Find where the given text appears and provide that cell's center as (X, Y) coordinate. 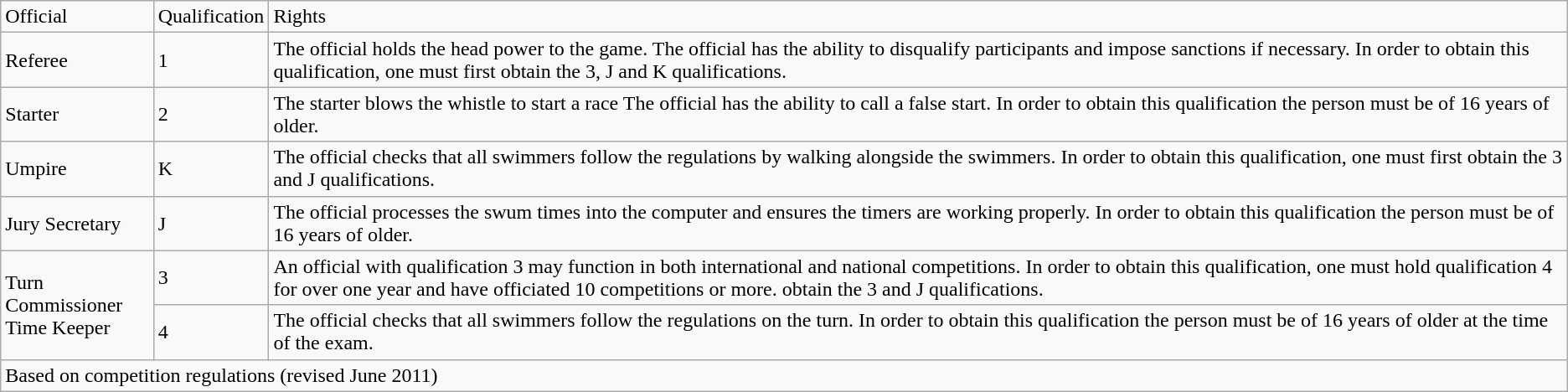
Rights (918, 17)
Qualification (211, 17)
Starter (77, 114)
J (211, 223)
3 (211, 278)
Official (77, 17)
Referee (77, 60)
K (211, 169)
2 (211, 114)
Jury Secretary (77, 223)
4 (211, 332)
1 (211, 60)
Turn Commissioner Time Keeper (77, 305)
Based on competition regulations (revised June 2011) (784, 375)
Umpire (77, 169)
